Capture the cell that displays the provided text and extract its (x, y) central coordinate. 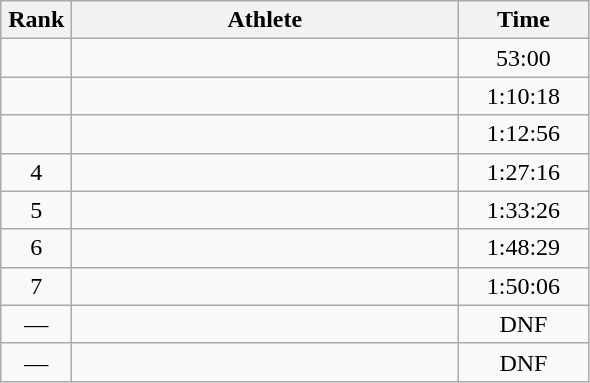
5 (36, 210)
1:27:16 (524, 172)
6 (36, 248)
7 (36, 286)
1:50:06 (524, 286)
1:33:26 (524, 210)
Rank (36, 20)
1:10:18 (524, 96)
Athlete (265, 20)
53:00 (524, 58)
1:12:56 (524, 134)
4 (36, 172)
Time (524, 20)
1:48:29 (524, 248)
